Return the (X, Y) coordinate for the center point of the cell that contains the specified text.  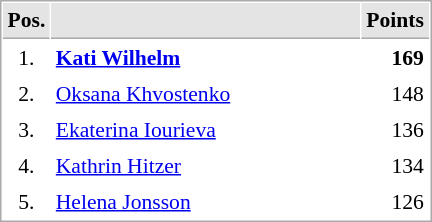
2. (26, 93)
Helena Jonsson (206, 201)
Kati Wilhelm (206, 57)
126 (396, 201)
136 (396, 129)
Oksana Khvostenko (206, 93)
3. (26, 129)
Kathrin Hitzer (206, 165)
Points (396, 21)
148 (396, 93)
169 (396, 57)
Pos. (26, 21)
4. (26, 165)
Ekaterina Iourieva (206, 129)
5. (26, 201)
1. (26, 57)
134 (396, 165)
